For the text-containing cell, return its midpoint in [X, Y] coordinate format. 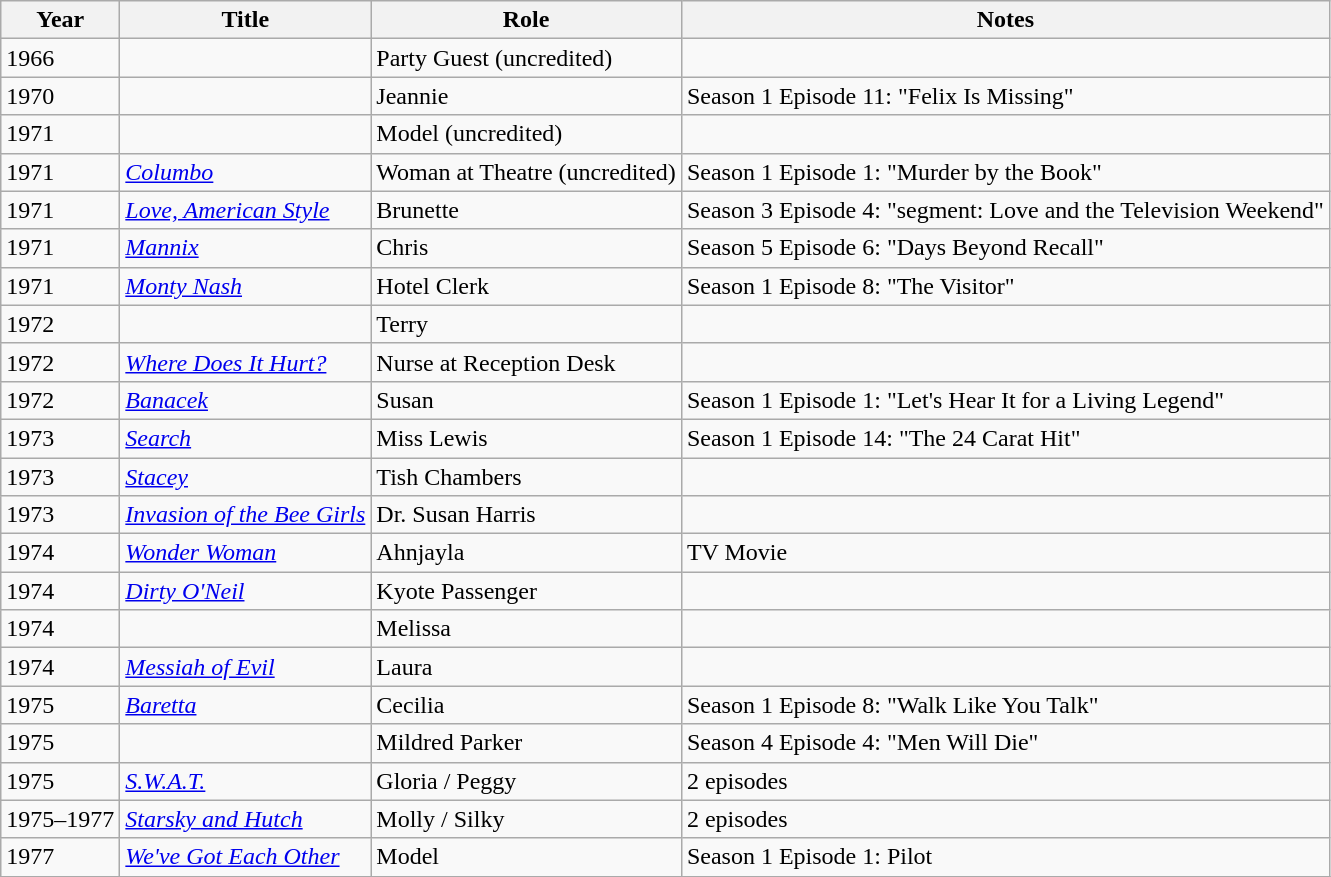
Model (uncredited) [526, 134]
1975–1977 [60, 819]
Columbo [246, 172]
Kyote Passenger [526, 591]
Melissa [526, 629]
Dirty O'Neil [246, 591]
1966 [60, 58]
Gloria / Peggy [526, 781]
Brunette [526, 210]
TV Movie [1005, 553]
Banacek [246, 400]
Season 1 Episode 14: "The 24 Carat Hit" [1005, 438]
Dr. Susan Harris [526, 515]
Year [60, 20]
Starsky and Hutch [246, 819]
Season 3 Episode 4: "segment: Love and the Television Weekend" [1005, 210]
We've Got Each Other [246, 857]
Where Does It Hurt? [246, 362]
S.W.A.T. [246, 781]
Miss Lewis [526, 438]
Role [526, 20]
Season 5 Episode 6: "Days Beyond Recall" [1005, 248]
Title [246, 20]
Hotel Clerk [526, 286]
Season 1 Episode 1: "Murder by the Book" [1005, 172]
Cecilia [526, 705]
Jeannie [526, 96]
Wonder Woman [246, 553]
Laura [526, 667]
Season 1 Episode 8: "The Visitor" [1005, 286]
1970 [60, 96]
Stacey [246, 477]
Season 1 Episode 1: Pilot [1005, 857]
Baretta [246, 705]
Mildred Parker [526, 743]
Woman at Theatre (uncredited) [526, 172]
Ahnjayla [526, 553]
Notes [1005, 20]
Chris [526, 248]
Messiah of Evil [246, 667]
Love, American Style [246, 210]
Nurse at Reception Desk [526, 362]
Mannix [246, 248]
Season 1 Episode 1: "Let's Hear It for a Living Legend" [1005, 400]
Season 4 Episode 4: "Men Will Die" [1005, 743]
Monty Nash [246, 286]
1977 [60, 857]
Susan [526, 400]
Tish Chambers [526, 477]
Season 1 Episode 8: "Walk Like You Talk" [1005, 705]
Party Guest (uncredited) [526, 58]
Model [526, 857]
Season 1 Episode 11: "Felix Is Missing" [1005, 96]
Search [246, 438]
Invasion of the Bee Girls [246, 515]
Terry [526, 324]
Molly / Silky [526, 819]
